Capture the cell that displays the provided text and extract its (x, y) central coordinate. 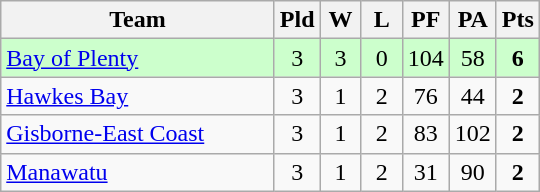
PF (426, 20)
Bay of Plenty (138, 58)
Manawatu (138, 172)
Team (138, 20)
PA (472, 20)
6 (518, 58)
58 (472, 58)
Pts (518, 20)
Gisborne-East Coast (138, 134)
83 (426, 134)
L (382, 20)
0 (382, 58)
Hawkes Bay (138, 96)
76 (426, 96)
102 (472, 134)
104 (426, 58)
90 (472, 172)
44 (472, 96)
31 (426, 172)
W (340, 20)
Pld (297, 20)
